Return [x, y] of the center of cell containing provided text 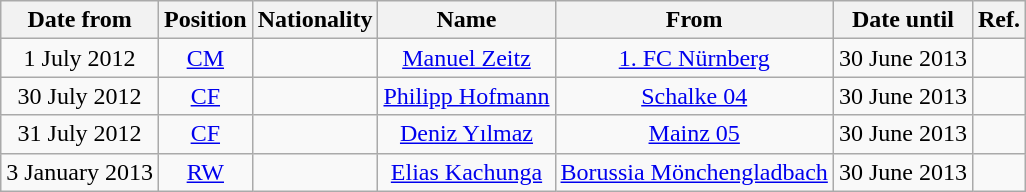
Deniz Yılmaz [466, 134]
Elias Kachunga [466, 172]
Borussia Mönchengladbach [694, 172]
Schalke 04 [694, 96]
30 July 2012 [80, 96]
Manuel Zeitz [466, 58]
1 July 2012 [80, 58]
Name [466, 20]
Nationality [315, 20]
1. FC Nürnberg [694, 58]
3 January 2013 [80, 172]
31 July 2012 [80, 134]
Ref. [998, 20]
Mainz 05 [694, 134]
Position [205, 20]
CM [205, 58]
Date from [80, 20]
RW [205, 172]
Philipp Hofmann [466, 96]
Date until [902, 20]
From [694, 20]
